Identify which cell holds the provided text, then report its [x, y] central coordinate. 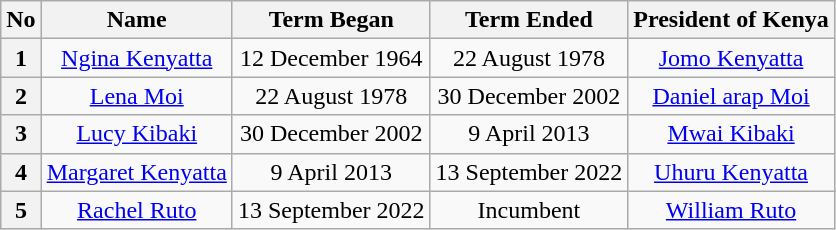
4 [21, 172]
2 [21, 96]
No [21, 20]
1 [21, 58]
Margaret Kenyatta [136, 172]
Daniel arap Moi [732, 96]
Name [136, 20]
Jomo Kenyatta [732, 58]
3 [21, 134]
Lena Moi [136, 96]
Ngina Kenyatta [136, 58]
Rachel Ruto [136, 210]
Mwai Kibaki [732, 134]
5 [21, 210]
Uhuru Kenyatta [732, 172]
Term Began [331, 20]
Lucy Kibaki [136, 134]
President of Kenya [732, 20]
12 December 1964 [331, 58]
Incumbent [529, 210]
William Ruto [732, 210]
Term Ended [529, 20]
